Search for the cell housing the specified text and yield its (X, Y) center coordinate. 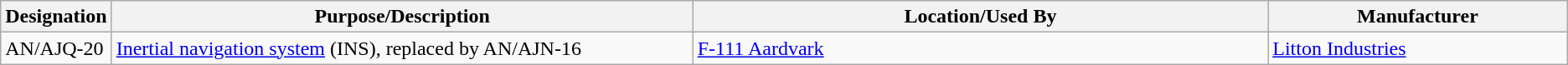
Manufacturer (1418, 17)
Designation (56, 17)
F-111 Aardvark (980, 48)
Litton Industries (1418, 48)
Purpose/Description (402, 17)
Location/Used By (980, 17)
Inertial navigation system (INS), replaced by AN/AJN-16 (402, 48)
AN/AJQ-20 (56, 48)
